Pinpoint the cell where the given text exists, returning its (X, Y) midpoint coordinate. 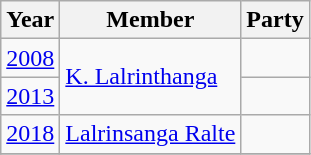
Member (150, 20)
2013 (30, 96)
2008 (30, 58)
Party (275, 20)
Year (30, 20)
Lalrinsanga Ralte (150, 134)
K. Lalrinthanga (150, 77)
2018 (30, 134)
